Provide the (X, Y) coordinate of the cell's center where the given text is located.  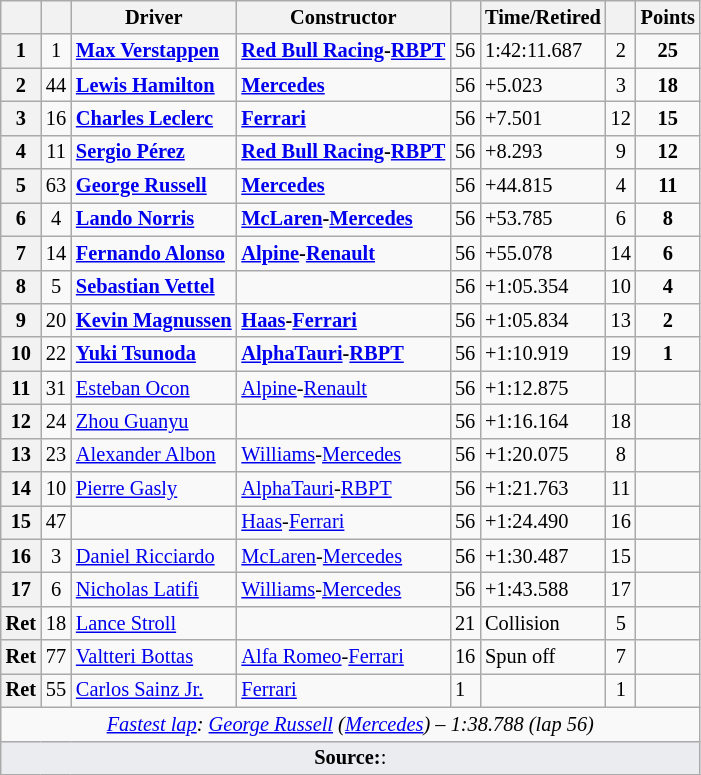
Fastest lap: George Russell (Mercedes) – 1:38.788 (lap 56) (350, 724)
+1:10.919 (543, 354)
Yuki Tsunoda (154, 354)
Lance Stroll (154, 623)
24 (56, 421)
Alfa Romeo-Ferrari (343, 657)
+1:12.875 (543, 388)
Constructor (343, 17)
77 (56, 657)
Max Verstappen (154, 51)
Daniel Ricciardo (154, 556)
Lando Norris (154, 219)
20 (56, 320)
+44.815 (543, 186)
Spun off (543, 657)
19 (621, 354)
Sergio Pérez (154, 152)
Points (668, 17)
Nicholas Latifi (154, 589)
22 (56, 354)
Valtteri Bottas (154, 657)
+1:20.075 (543, 455)
+1:43.588 (543, 589)
Esteban Ocon (154, 388)
1:42:11.687 (543, 51)
23 (56, 455)
+8.293 (543, 152)
Sebastian Vettel (154, 287)
21 (465, 623)
47 (56, 522)
George Russell (154, 186)
+1:30.487 (543, 556)
Source:: (350, 758)
Zhou Guanyu (154, 421)
55 (56, 690)
+1:16.164 (543, 421)
Fernando Alonso (154, 253)
25 (668, 51)
Alexander Albon (154, 455)
+1:05.834 (543, 320)
44 (56, 85)
Collision (543, 623)
+7.501 (543, 118)
+53.785 (543, 219)
Time/Retired (543, 17)
+1:24.490 (543, 522)
31 (56, 388)
+1:21.763 (543, 489)
Pierre Gasly (154, 489)
+1:05.354 (543, 287)
+55.078 (543, 253)
63 (56, 186)
Lewis Hamilton (154, 85)
Carlos Sainz Jr. (154, 690)
Charles Leclerc (154, 118)
Kevin Magnussen (154, 320)
+5.023 (543, 85)
Driver (154, 17)
